Determine the [X, Y] coordinate at the center of the cell enclosing the given text.  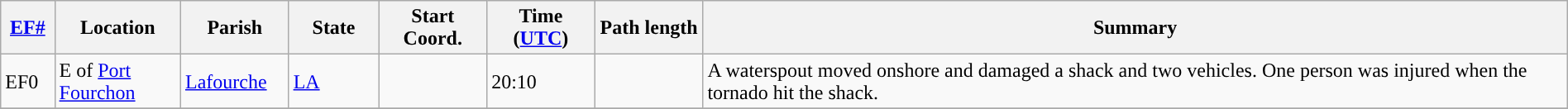
Path length [648, 28]
State [334, 28]
20:10 [541, 81]
LA [334, 81]
A waterspout moved onshore and damaged a shack and two vehicles. One person was injured when the tornado hit the shack. [1135, 81]
EF0 [28, 81]
Lafourche [235, 81]
Start Coord. [433, 28]
E of Port Fourchon [117, 81]
Time (UTC) [541, 28]
EF# [28, 28]
Parish [235, 28]
Summary [1135, 28]
Location [117, 28]
